Scan for the cell matching the given text and deliver its (X, Y) coordinate at center. 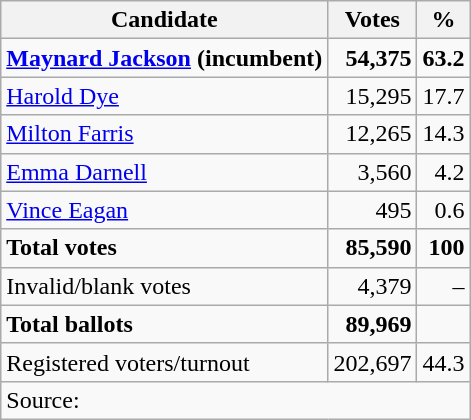
54,375 (372, 58)
Milton Farris (164, 134)
Source: (236, 400)
0.6 (444, 210)
100 (444, 248)
4.2 (444, 172)
Candidate (164, 20)
Harold Dye (164, 96)
495 (372, 210)
Total votes (164, 248)
85,590 (372, 248)
63.2 (444, 58)
Total ballots (164, 324)
4,379 (372, 286)
Vince Eagan (164, 210)
Invalid/blank votes (164, 286)
202,697 (372, 362)
3,560 (372, 172)
44.3 (444, 362)
Emma Darnell (164, 172)
14.3 (444, 134)
Votes (372, 20)
89,969 (372, 324)
– (444, 286)
17.7 (444, 96)
12,265 (372, 134)
Maynard Jackson (incumbent) (164, 58)
15,295 (372, 96)
% (444, 20)
Registered voters/turnout (164, 362)
